Identify which cell holds the provided text, then report its [X, Y] central coordinate. 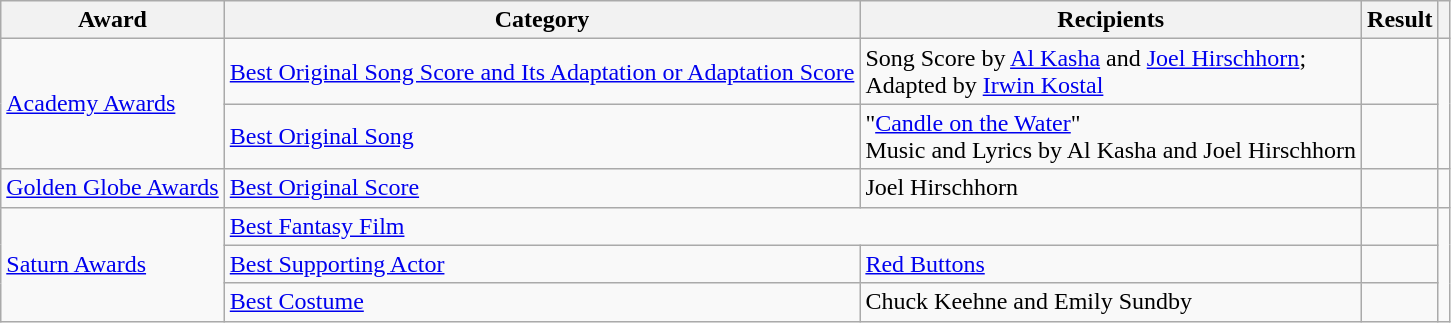
Saturn Awards [113, 264]
Best Original Song [542, 136]
Recipients [1111, 20]
"Candle on the Water" Music and Lyrics by Al Kasha and Joel Hirschhorn [1111, 136]
Golden Globe Awards [113, 188]
Result [1400, 20]
Academy Awards [113, 104]
Chuck Keehne and Emily Sundby [1111, 302]
Best Original Score [542, 188]
Best Supporting Actor [542, 264]
Best Original Song Score and Its Adaptation or Adaptation Score [542, 72]
Red Buttons [1111, 264]
Song Score by Al Kasha and Joel Hirschhorn; Adapted by Irwin Kostal [1111, 72]
Award [113, 20]
Category [542, 20]
Best Costume [542, 302]
Joel Hirschhorn [1111, 188]
Best Fantasy Film [792, 226]
